Return [x, y] of the center of cell containing provided text 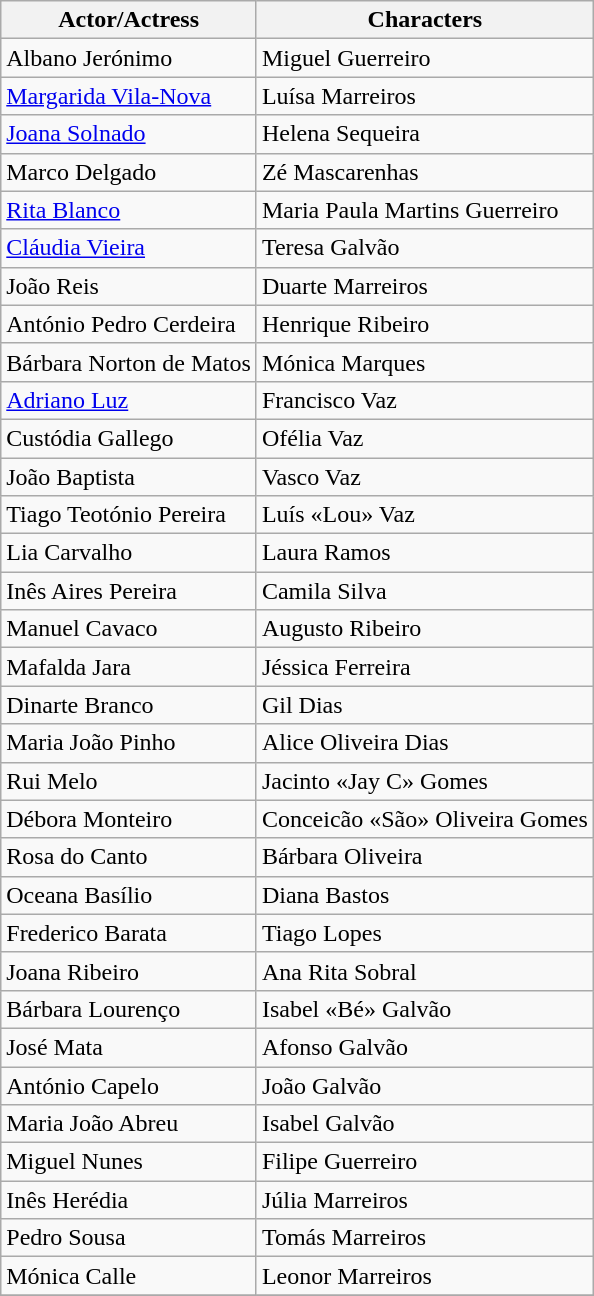
Ofélia Vaz [424, 438]
Jacinto «Jay C» Gomes [424, 781]
Custódia Gallego [129, 438]
Júlia Marreiros [424, 1200]
Inês Herédia [129, 1200]
José Mata [129, 1047]
João Reis [129, 286]
Augusto Ribeiro [424, 629]
Tomás Marreiros [424, 1238]
Zé Mascarenhas [424, 172]
Actor/Actress [129, 20]
João Galvão [424, 1085]
António Pedro Cerdeira [129, 324]
Miguel Guerreiro [424, 58]
Miguel Nunes [129, 1162]
Gil Dias [424, 705]
Bárbara Norton de Matos [129, 362]
Pedro Sousa [129, 1238]
Luísa Marreiros [424, 96]
Mónica Calle [129, 1276]
Joana Solnado [129, 134]
Rita Blanco [129, 210]
Débora Monteiro [129, 819]
Laura Ramos [424, 553]
Rosa do Canto [129, 857]
Lia Carvalho [129, 553]
Adriano Luz [129, 400]
Bárbara Lourenço [129, 1009]
Oceana Basílio [129, 895]
Tiago Teotónio Pereira [129, 515]
Maria João Abreu [129, 1124]
Jéssica Ferreira [424, 667]
Frederico Barata [129, 933]
Mónica Marques [424, 362]
Ana Rita Sobral [424, 971]
Henrique Ribeiro [424, 324]
Rui Melo [129, 781]
Filipe Guerreiro [424, 1162]
Manuel Cavaco [129, 629]
Margarida Vila-Nova [129, 96]
Marco Delgado [129, 172]
Conceicão «São» Oliveira Gomes [424, 819]
Teresa Galvão [424, 248]
Isabel «Bé» Galvão [424, 1009]
Maria Paula Martins Guerreiro [424, 210]
Diana Bastos [424, 895]
Tiago Lopes [424, 933]
Vasco Vaz [424, 477]
Luís «Lou» Vaz [424, 515]
Inês Aires Pereira [129, 591]
Isabel Galvão [424, 1124]
Camila Silva [424, 591]
Maria João Pinho [129, 743]
Duarte Marreiros [424, 286]
Alice Oliveira Dias [424, 743]
Mafalda Jara [129, 667]
Dinarte Branco [129, 705]
Leonor Marreiros [424, 1276]
Afonso Galvão [424, 1047]
Bárbara Oliveira [424, 857]
Cláudia Vieira [129, 248]
António Capelo [129, 1085]
Joana Ribeiro [129, 971]
Characters [424, 20]
Albano Jerónimo [129, 58]
Francisco Vaz [424, 400]
João Baptista [129, 477]
Helena Sequeira [424, 134]
